For the text-containing cell, return its midpoint in (x, y) coordinate format. 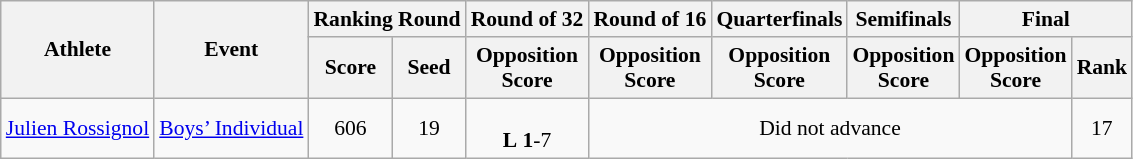
Semifinals (903, 19)
Julien Rossignol (78, 128)
Round of 32 (528, 19)
Final (1046, 19)
19 (428, 128)
Round of 16 (650, 19)
Did not advance (830, 128)
Rank (1102, 68)
Athlete (78, 50)
Event (231, 50)
17 (1102, 128)
Seed (428, 68)
L 1-7 (528, 128)
Boys’ Individual (231, 128)
606 (350, 128)
Ranking Round (386, 19)
Score (350, 68)
Quarterfinals (779, 19)
